Output the [x, y] coordinate of the center of the cell containing the given text.  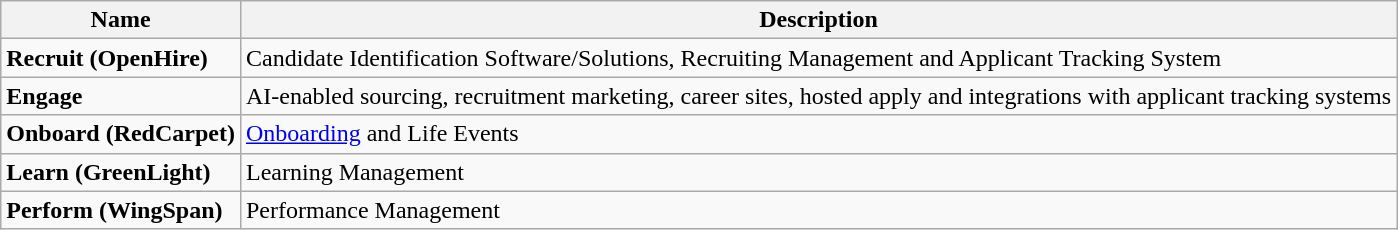
Learning Management [818, 172]
Recruit (OpenHire) [121, 58]
Perform (WingSpan) [121, 210]
Onboard (RedCarpet) [121, 134]
AI-enabled sourcing, recruitment marketing, career sites, hosted apply and integrations with applicant tracking systems [818, 96]
Performance Management [818, 210]
Description [818, 20]
Onboarding and Life Events [818, 134]
Candidate Identification Software/Solutions, Recruiting Management and Applicant Tracking System [818, 58]
Learn (GreenLight) [121, 172]
Engage [121, 96]
Name [121, 20]
